Provide the (x, y) coordinate of the cell's center where the given text is located.  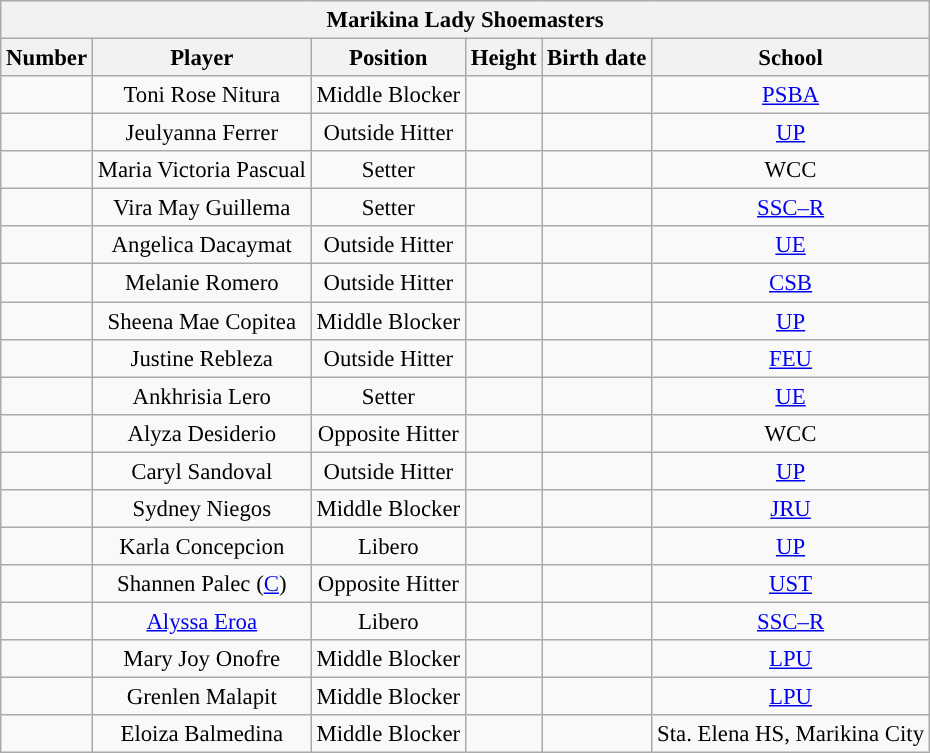
Ankhrisia Lero (202, 396)
Alyza Desiderio (202, 433)
Grenlen Malapit (202, 697)
Shannen Palec (C) (202, 584)
Angelica Dacaymat (202, 245)
Alyssa Eroa (202, 621)
CSB (791, 283)
Marikina Lady Shoemasters (466, 20)
Sheena Mae Copitea (202, 321)
Melanie Romero (202, 283)
PSBA (791, 95)
Caryl Sandoval (202, 471)
Maria Victoria Pascual (202, 170)
Mary Joy Onofre (202, 659)
Position (388, 58)
Sta. Elena HS, Marikina City (791, 734)
UST (791, 584)
Vira May Guillema (202, 208)
Birth date (597, 58)
Player (202, 58)
Sydney Niegos (202, 509)
Number (47, 58)
Toni Rose Nitura (202, 95)
Karla Concepcion (202, 546)
Jeulyanna Ferrer (202, 133)
Justine Rebleza (202, 358)
Height (503, 58)
JRU (791, 509)
FEU (791, 358)
Eloiza Balmedina (202, 734)
School (791, 58)
